Search for the cell housing the specified text and yield its (x, y) center coordinate. 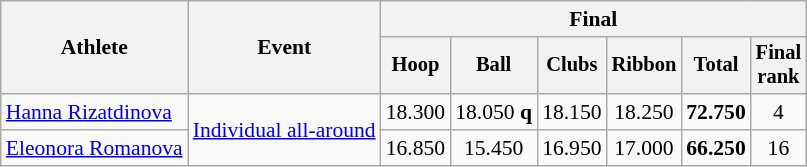
Final (594, 19)
16.850 (416, 148)
Finalrank (778, 66)
Individual all-around (284, 130)
Hanna Rizatdinova (94, 112)
18.250 (644, 112)
18.150 (572, 112)
Total (716, 66)
18.050 q (494, 112)
Clubs (572, 66)
66.250 (716, 148)
4 (778, 112)
Athlete (94, 48)
15.450 (494, 148)
17.000 (644, 148)
18.300 (416, 112)
16 (778, 148)
Ball (494, 66)
72.750 (716, 112)
Eleonora Romanova (94, 148)
Ribbon (644, 66)
Event (284, 48)
16.950 (572, 148)
Hoop (416, 66)
